Determine the [x, y] coordinate at the center of the cell enclosing the given text.  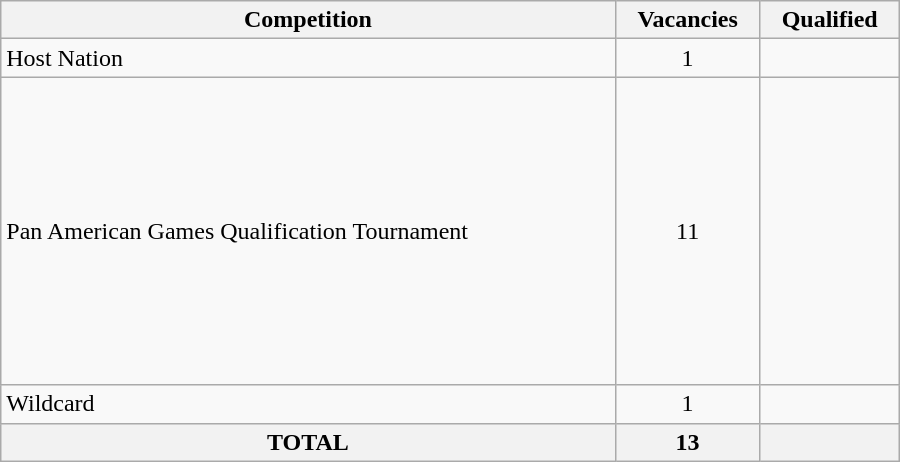
Host Nation [308, 58]
TOTAL [308, 442]
Qualified [830, 20]
Vacancies [688, 20]
Wildcard [308, 404]
13 [688, 442]
11 [688, 231]
Pan American Games Qualification Tournament [308, 231]
Competition [308, 20]
